Determine the (X, Y) coordinate at the center of the cell enclosing the given text.  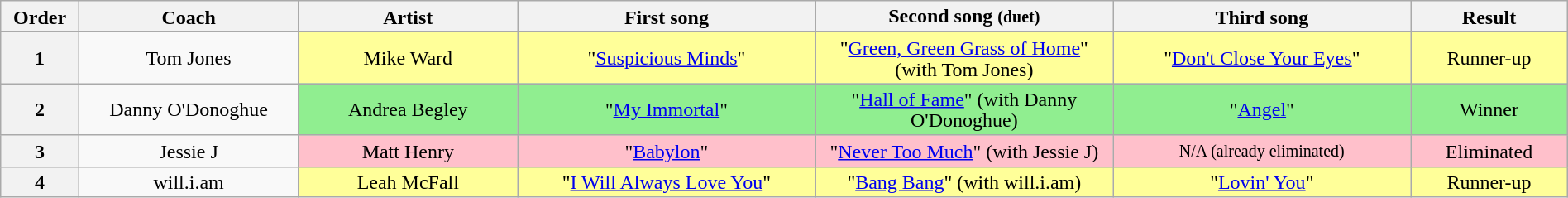
Artist (409, 17)
Danny O'Donoghue (189, 109)
Jessie J (189, 151)
"Never Too Much" (with Jessie J) (964, 151)
"Babylon" (667, 151)
"Lovin' You" (1262, 182)
4 (40, 182)
Matt Henry (409, 151)
Result (1489, 17)
Leah McFall (409, 182)
"My Immortal" (667, 109)
N/A (already eliminated) (1262, 151)
Winner (1489, 109)
1 (40, 58)
Order (40, 17)
Coach (189, 17)
"Angel" (1262, 109)
"Suspicious Minds" (667, 58)
Andrea Begley (409, 109)
Mike Ward (409, 58)
Third song (1262, 17)
2 (40, 109)
Tom Jones (189, 58)
"Bang Bang" (with will.i.am) (964, 182)
"Green, Green Grass of Home" (with Tom Jones) (964, 58)
will.i.am (189, 182)
3 (40, 151)
Eliminated (1489, 151)
"Hall of Fame" (with Danny O'Donoghue) (964, 109)
Second song (duet) (964, 17)
"I Will Always Love You" (667, 182)
"Don't Close Your Eyes" (1262, 58)
First song (667, 17)
